Find where the given text appears and provide that cell's center as [X, Y] coordinate. 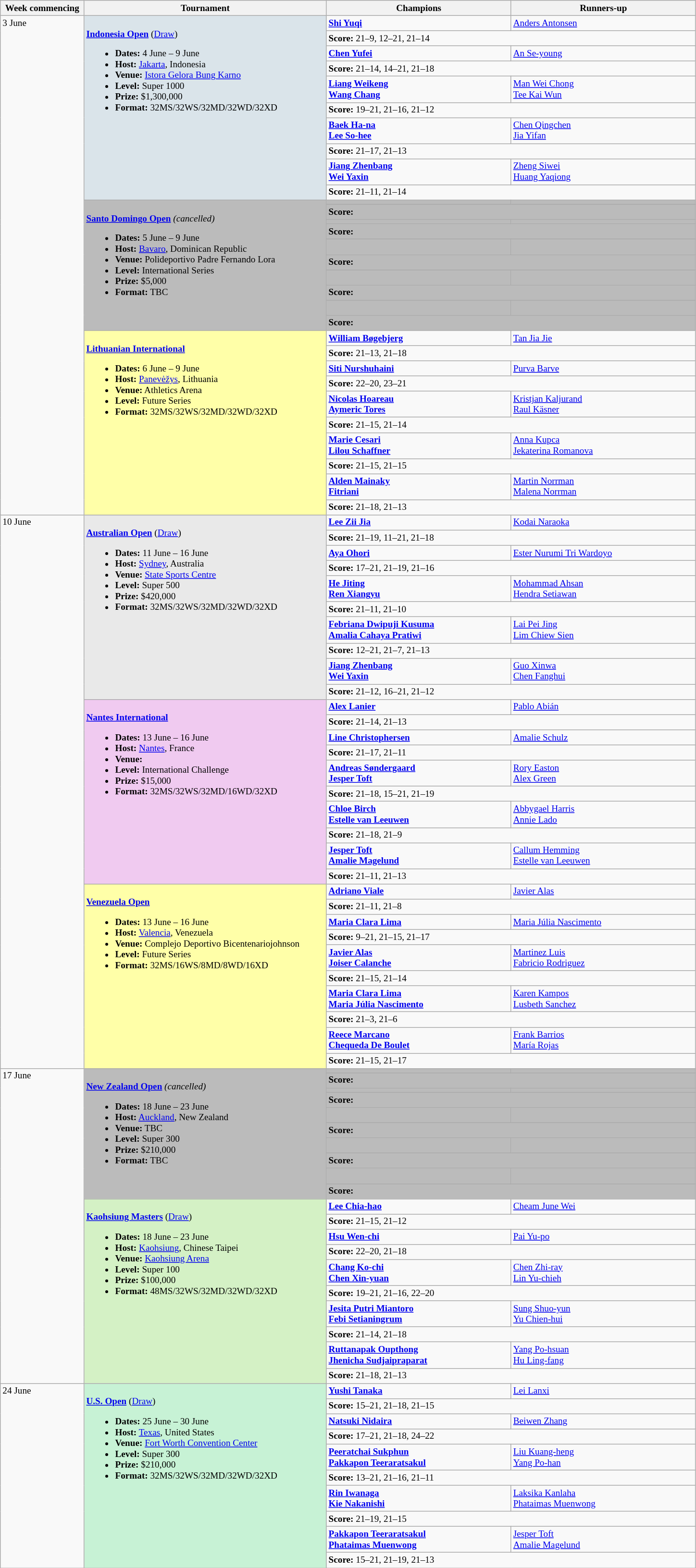
Baek Ha-na Lee So-hee [419, 131]
Purva Barve [603, 369]
Score: 21–12, 16–21, 21–12 [511, 692]
Reece Marcano Chequeda De Boulet [419, 1040]
Man Wei Chong Tee Kai Wun [603, 89]
Maria Clara Lima [419, 922]
Ester Nurumi Tri Wardoyo [603, 553]
Score: 21–11, 21–14 [511, 192]
Lee Chia-hao [419, 1207]
Zheng Siwei Huang Yaqiong [603, 172]
Karen Kampos Lusbeth Sanchez [603, 999]
Marie Cesari Lilou Schaffner [419, 445]
Score: 19–21, 21–16, 21–12 [511, 110]
Pablo Abián [603, 707]
Natsuki Nidaira [419, 1421]
Score: 21–11, 21–8 [511, 907]
Laksika Kanlaha Phataimas Muenwong [603, 1498]
Score: 22–20, 23–21 [511, 383]
Score: 15–21, 21–19, 21–13 [511, 1560]
Guo Xinwa Chen Fanghui [603, 671]
Aya Ohori [419, 553]
Liang Weikeng Wang Chang [419, 89]
Sung Shuo-yun Yu Chien-hui [603, 1314]
Week commencing [42, 8]
Runners-up [603, 8]
17 June [42, 1225]
Score: 12–21, 21–7, 21–13 [511, 651]
Tournament [205, 8]
Score: 21–13, 21–18 [511, 353]
Score: 21–17, 21–13 [511, 151]
Score: 17–21, 21–18, 24–22 [511, 1436]
Chen Zhi-ray Lin Yu-chieh [603, 1272]
Anna Kupca Jekaterina Romanova [603, 445]
Lai Pei Jing Lim Chiew Sien [603, 630]
Score: 21–9, 12–21, 21–14 [511, 38]
Yushi Tanaka [419, 1391]
Abbygael Harris Annie Lado [603, 815]
Rory Easton Alex Green [603, 773]
Anders Antonsen [603, 23]
Martin Norrman Malena Norrman [603, 487]
Jesita Putri Miantoro Febi Setianingrum [419, 1314]
An Se-young [603, 53]
New Zealand Open (cancelled)Dates: 18 June – 23 JuneHost: Auckland, New ZealandVenue: TBCLevel: Super 300Prize: $210,000Format: TBC [205, 1133]
Siti Nurshuhaini [419, 369]
Tan Jia Jie [603, 338]
Score: 21–14, 21–13 [511, 722]
Alden Mainaky Fitriani [419, 487]
Adriano Viale [419, 891]
Cheam June Wei [603, 1207]
Yang Po-hsuan Hu Ling-fang [603, 1355]
3 June [42, 265]
Score: 21–19, 21–15 [511, 1519]
William Bøgebjerg [419, 338]
Score: 21–14, 14–21, 21–18 [511, 69]
Pai Yu-po [603, 1237]
Kodai Naraoka [603, 522]
Maria Clara Lima Maria Júlia Nascimento [419, 999]
Kristjan Kaljurand Raul Käsner [603, 404]
Martinez Luis Fabricio Rodriguez [603, 958]
Frank Barrios María Rojas [603, 1040]
Score: 21–3, 21–6 [511, 1020]
Pakkapon Teeraratsakul Phataimas Muenwong [419, 1540]
Liu Kuang-heng Yang Po-han [603, 1457]
Score: 21–17, 21–11 [511, 753]
Rin Iwanaga Kie Nakanishi [419, 1498]
Chen Yufei [419, 53]
Hsu Wen-chi [419, 1237]
Javier Alas Joiser Calanche [419, 958]
Alex Lanier [419, 707]
Nantes InternationalDates: 13 June – 16 JuneHost: Nantes, FranceVenue: Level: International ChallengePrize: $15,000Format: 32MS/32WS/32MD/16WD/32XD [205, 791]
Lei Lanxi [603, 1391]
Callum Hemming Estelle van Leeuwen [603, 855]
Score: 15–21, 21–18, 21–15 [511, 1406]
Score: 21–14, 21–18 [511, 1334]
Chang Ko-chi Chen Xin-yuan [419, 1272]
Score: 21–15, 21–17 [511, 1061]
Score: 21–11, 21–13 [511, 877]
Champions [419, 8]
Lithuanian InternationalDates: 6 June – 9 JuneHost: Panevėžys, LithuaniaVenue: Athletics ArenaLevel: Future SeriesFormat: 32MS/32WS/32MD/32WD/32XD [205, 423]
Score: 21–15, 21–15 [511, 466]
Ruttanapak Oupthong Jhenicha Sudjaipraparat [419, 1355]
He Jiting Ren Xiangyu [419, 589]
Maria Júlia Nascimento [603, 922]
24 June [42, 1475]
Shi Yuqi [419, 23]
Line Christophersen [419, 738]
Lee Zii Jia [419, 522]
Peeratchai Sukphun Pakkapon Teeraratsakul [419, 1457]
10 June [42, 791]
Andreas Søndergaard Jesper Toft [419, 773]
Nicolas Hoareau Aymeric Tores [419, 404]
Amalie Schulz [603, 738]
Score: 21–19, 11–21, 21–18 [511, 538]
Score: 21–18, 15–21, 21–19 [511, 794]
Score: 9–21, 21–15, 21–17 [511, 937]
Febriana Dwipuji Kusuma Amalia Cahaya Pratiwi [419, 630]
Score: 21–15, 21–12 [511, 1222]
Score: 21–11, 21–10 [511, 609]
Score: 13–21, 21–16, 21–11 [511, 1478]
Javier Alas [603, 891]
Score: 19–21, 21–16, 22–20 [511, 1293]
Score: 22–20, 21–18 [511, 1252]
Mohammad Ahsan Hendra Setiawan [603, 589]
Chloe Birch Estelle van Leeuwen [419, 815]
Score: 21–18, 21–9 [511, 835]
Chen Qingchen Jia Yifan [603, 131]
Score: 17–21, 21–19, 21–16 [511, 568]
Beiwen Zhang [603, 1421]
